Identify which cell holds the provided text, then report its [X, Y] central coordinate. 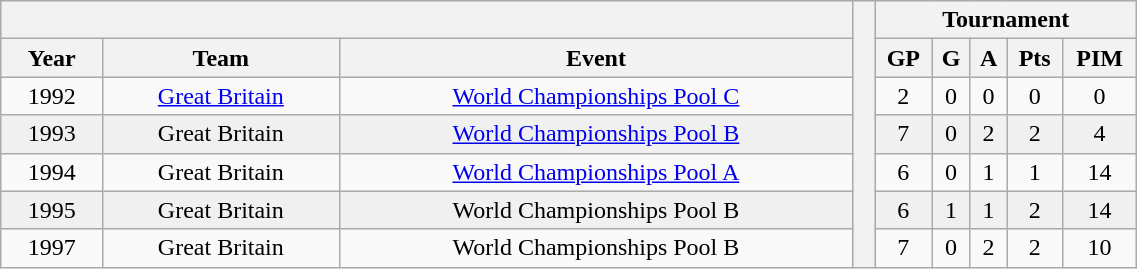
GP [904, 58]
1993 [52, 134]
G [951, 58]
1994 [52, 172]
Team [221, 58]
Event [596, 58]
4 [1099, 134]
World Championships Pool A [596, 172]
PIM [1099, 58]
A [988, 58]
1992 [52, 96]
World Championships Pool C [596, 96]
10 [1099, 248]
1997 [52, 248]
Tournament [1006, 20]
Pts [1034, 58]
Year [52, 58]
1995 [52, 210]
